Scan for the cell matching the given text and deliver its (X, Y) coordinate at center. 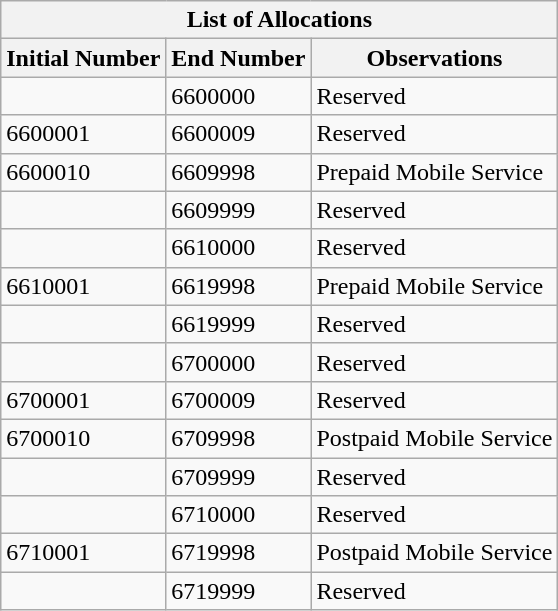
6710000 (238, 515)
6609998 (238, 172)
List of Allocations (280, 20)
6619999 (238, 324)
6719999 (238, 591)
6600001 (84, 134)
6700009 (238, 400)
6700000 (238, 362)
6600010 (84, 172)
6700001 (84, 400)
6700010 (84, 438)
6710001 (84, 553)
6600009 (238, 134)
6609999 (238, 210)
Observations (434, 58)
6619998 (238, 286)
6709999 (238, 477)
6610001 (84, 286)
6600000 (238, 96)
6610000 (238, 248)
6719998 (238, 553)
Initial Number (84, 58)
6709998 (238, 438)
End Number (238, 58)
